Locate the cell with the specified text and output its [X, Y] center coordinate. 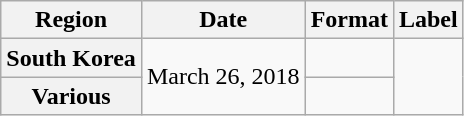
Various [72, 96]
South Korea [72, 58]
Region [72, 20]
March 26, 2018 [223, 77]
Format [349, 20]
Date [223, 20]
Label [428, 20]
